Identify which cell holds the provided text, then report its [x, y] central coordinate. 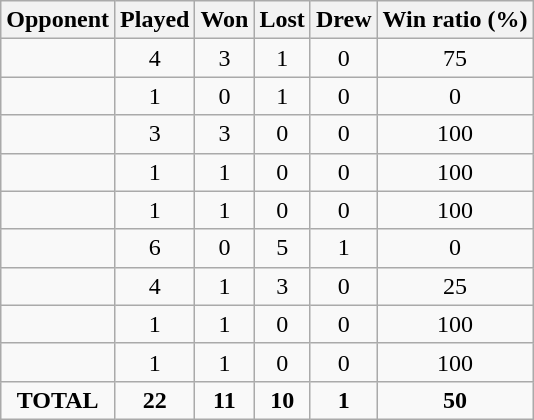
Played [155, 20]
TOTAL [58, 400]
Won [224, 20]
6 [155, 248]
Opponent [58, 20]
5 [282, 248]
25 [455, 286]
11 [224, 400]
22 [155, 400]
Lost [282, 20]
Drew [344, 20]
50 [455, 400]
Win ratio (%) [455, 20]
10 [282, 400]
75 [455, 58]
